From the cell containing the given text, extract its center point as [X, Y] coordinate. 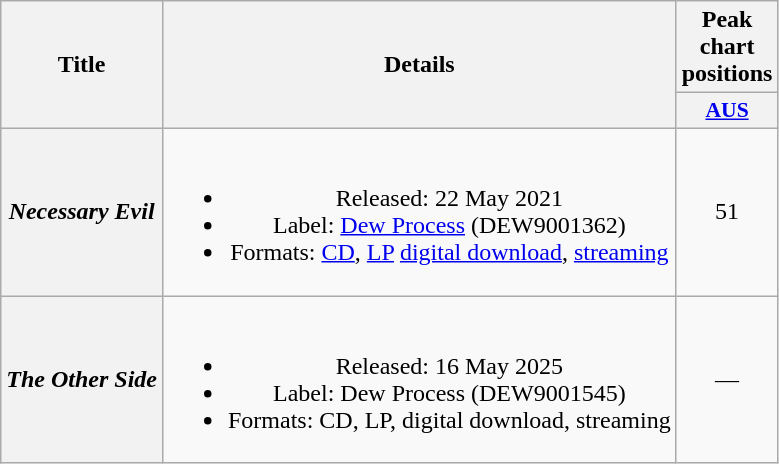
AUS [727, 111]
51 [727, 212]
The Other Side [82, 380]
Released: 16 May 2025Label: Dew Process (DEW9001545)Formats: CD, LP, digital download, streaming [419, 380]
Title [82, 65]
Released: 22 May 2021Label: Dew Process (DEW9001362)Formats: CD, LP digital download, streaming [419, 212]
Necessary Evil [82, 212]
— [727, 380]
Details [419, 65]
Peak chart positions [727, 47]
